Capture the cell that displays the provided text and extract its (x, y) central coordinate. 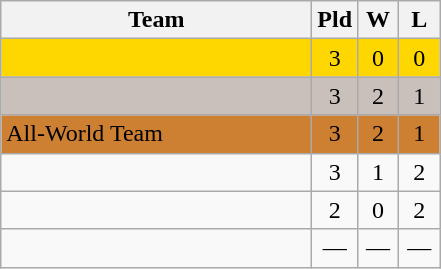
W (378, 20)
Pld (335, 20)
L (420, 20)
All-World Team (156, 134)
Team (156, 20)
